Locate the cell with the specified text and output its (X, Y) center coordinate. 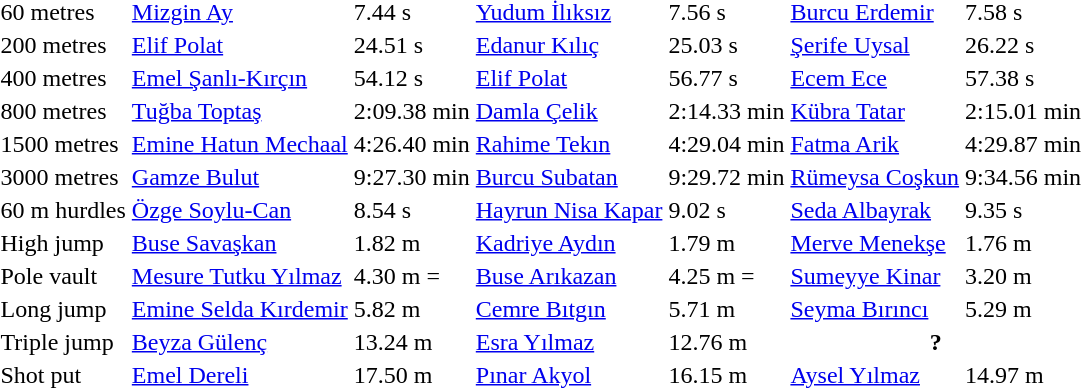
Merve Menekşe (875, 243)
Beyza Gülenç (240, 342)
Ecem Ece (875, 78)
Seyma Bırıncı (875, 309)
24.51 s (412, 45)
25.03 s (726, 45)
Sumeyye Kinar (875, 276)
Fatma Arik (875, 144)
4:29.04 min (726, 144)
13.24 m (412, 342)
5.82 m (412, 309)
Emel Şanlı-Kırçın (240, 78)
4.30 m = (412, 276)
Kadriye Aydın (569, 243)
4.25 m = (726, 276)
Kübra Tatar (875, 111)
2:14.33 min (726, 111)
9.02 s (726, 210)
Rümeysa Coşkun (875, 177)
Damla Çelik (569, 111)
Özge Soylu-Can (240, 210)
Mesure Tutku Yılmaz (240, 276)
Tuğba Toptaş (240, 111)
12.76 m (726, 342)
Emine Selda Kırdemir (240, 309)
Cemre Bıtgın (569, 309)
54.12 s (412, 78)
Seda Albayrak (875, 210)
Emine Hatun Mechaal (240, 144)
1.79 m (726, 243)
Esra Yılmaz (569, 342)
Buse Savaşkan (240, 243)
2:09.38 min (412, 111)
Şerife Uysal (875, 45)
Gamze Bulut (240, 177)
Buse Arıkazan (569, 276)
Burcu Subatan (569, 177)
56.77 s (726, 78)
8.54 s (412, 210)
Hayrun Nisa Kapar (569, 210)
9:29.72 min (726, 177)
Edanur Kılıç (569, 45)
Rahime Tekın (569, 144)
9:27.30 min (412, 177)
4:26.40 min (412, 144)
5.71 m (726, 309)
1.82 m (412, 243)
